Locate the cell with the specified text and output its (x, y) center coordinate. 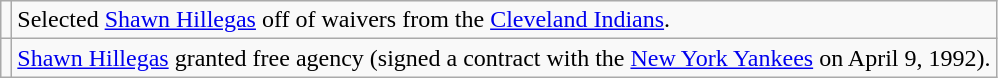
Shawn Hillegas granted free agency (signed a contract with the New York Yankees on April 9, 1992). (504, 58)
Selected Shawn Hillegas off of waivers from the Cleveland Indians. (504, 20)
